From the cell containing the given text, extract its center point as [X, Y] coordinate. 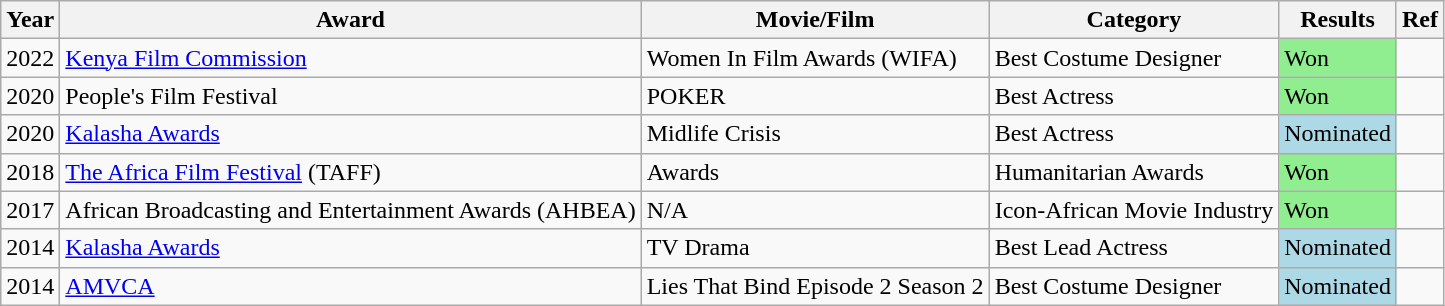
Lies That Bind Episode 2 Season 2 [815, 286]
Results [1338, 20]
Women In Film Awards (WIFA) [815, 58]
Midlife Crisis [815, 134]
People's Film Festival [350, 96]
Best Lead Actress [1134, 248]
Movie/Film [815, 20]
2022 [30, 58]
2018 [30, 172]
Category [1134, 20]
Year [30, 20]
Awards [815, 172]
Kenya Film Commission [350, 58]
Ref [1420, 20]
The Africa Film Festival (TAFF) [350, 172]
Icon-African Movie Industry [1134, 210]
N/A [815, 210]
African Broadcasting and Entertainment Awards (AHBEA) [350, 210]
Humanitarian Awards [1134, 172]
POKER [815, 96]
TV Drama [815, 248]
2017 [30, 210]
AMVCA [350, 286]
Award [350, 20]
